From the cell containing the given text, extract its center point as [X, Y] coordinate. 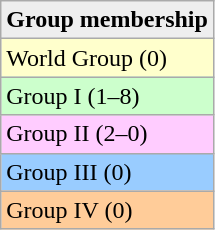
World Group (0) [108, 58]
Group IV (0) [108, 210]
Group II (2–0) [108, 134]
Group membership [108, 20]
Group I (1–8) [108, 96]
Group III (0) [108, 172]
